Return the [x, y] coordinate for the center point of the cell that contains the specified text.  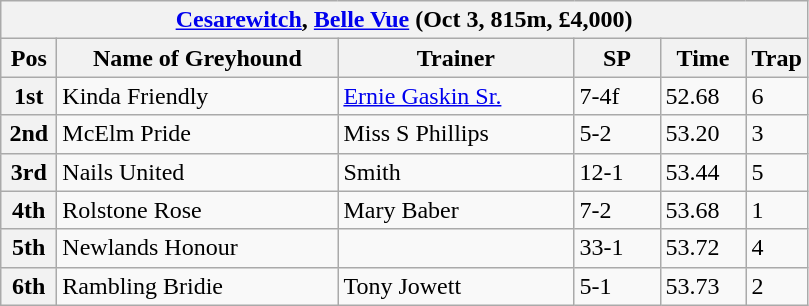
Pos [29, 58]
5th [29, 248]
5-1 [617, 286]
5-2 [617, 134]
Newlands Honour [198, 248]
1st [29, 96]
33-1 [617, 248]
Rambling Bridie [198, 286]
7-2 [617, 210]
Nails United [198, 172]
53.73 [703, 286]
Time [703, 58]
3 [776, 134]
Trap [776, 58]
53.44 [703, 172]
4th [29, 210]
6th [29, 286]
Miss S Phillips [456, 134]
Ernie Gaskin Sr. [456, 96]
Name of Greyhound [198, 58]
5 [776, 172]
2nd [29, 134]
Smith [456, 172]
McElm Pride [198, 134]
53.68 [703, 210]
53.20 [703, 134]
3rd [29, 172]
2 [776, 286]
Kinda Friendly [198, 96]
Mary Baber [456, 210]
4 [776, 248]
Cesarewitch, Belle Vue (Oct 3, 815m, £4,000) [404, 20]
Rolstone Rose [198, 210]
Tony Jowett [456, 286]
6 [776, 96]
Trainer [456, 58]
52.68 [703, 96]
7-4f [617, 96]
1 [776, 210]
53.72 [703, 248]
SP [617, 58]
12-1 [617, 172]
